Pinpoint the cell where the given text exists, returning its [X, Y] midpoint coordinate. 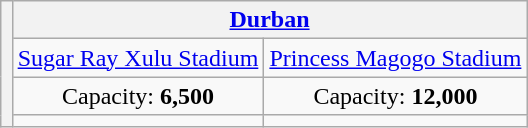
Capacity: 6,500 [138, 96]
Princess Magogo Stadium [396, 58]
Sugar Ray Xulu Stadium [138, 58]
Durban [270, 20]
Capacity: 12,000 [396, 96]
